Locate the cell with the specified text and output its [X, Y] center coordinate. 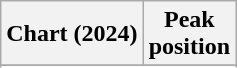
Chart (2024) [72, 34]
Peakposition [189, 34]
